Extract the (X, Y) coordinate from the center of the cell holding the provided text.  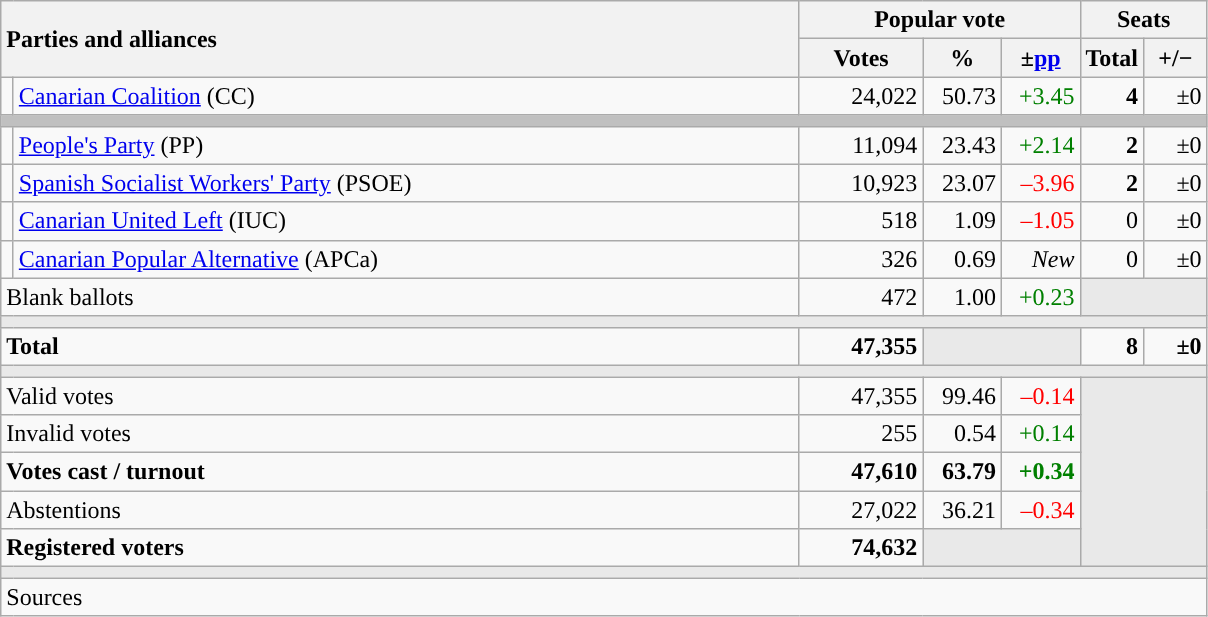
Invalid votes (400, 434)
–3.96 (1040, 183)
–0.34 (1040, 510)
63.79 (962, 472)
Votes cast / turnout (400, 472)
Popular vote (940, 20)
% (962, 58)
47,610 (861, 472)
+0.14 (1040, 434)
–1.05 (1040, 221)
36.21 (962, 510)
+0.23 (1040, 297)
±pp (1040, 58)
518 (861, 221)
0.69 (962, 259)
Spanish Socialist Workers' Party (PSOE) (406, 183)
1.00 (962, 297)
Abstentions (400, 510)
+0.34 (1040, 472)
326 (861, 259)
Registered voters (400, 548)
255 (861, 434)
–0.14 (1040, 395)
Parties and alliances (400, 39)
50.73 (962, 96)
27,022 (861, 510)
10,923 (861, 183)
Canarian United Left (IUC) (406, 221)
4 (1112, 96)
People's Party (PP) (406, 145)
8 (1112, 346)
472 (861, 297)
Valid votes (400, 395)
Canarian Popular Alternative (APCa) (406, 259)
Sources (604, 597)
Seats (1144, 20)
Blank ballots (400, 297)
24,022 (861, 96)
Canarian Coalition (CC) (406, 96)
74,632 (861, 548)
+/− (1176, 58)
23.43 (962, 145)
11,094 (861, 145)
New (1040, 259)
99.46 (962, 395)
+2.14 (1040, 145)
1.09 (962, 221)
Votes (861, 58)
+3.45 (1040, 96)
23.07 (962, 183)
0.54 (962, 434)
